Capture the cell that displays the provided text and extract its [X, Y] central coordinate. 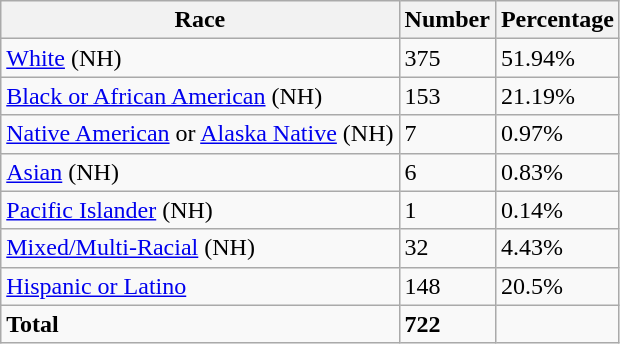
0.83% [557, 172]
Black or African American (NH) [200, 96]
6 [447, 172]
Native American or Alaska Native (NH) [200, 134]
Asian (NH) [200, 172]
Hispanic or Latino [200, 286]
1 [447, 210]
32 [447, 248]
0.14% [557, 210]
21.19% [557, 96]
Percentage [557, 20]
White (NH) [200, 58]
Race [200, 20]
4.43% [557, 248]
20.5% [557, 286]
7 [447, 134]
148 [447, 286]
Number [447, 20]
375 [447, 58]
51.94% [557, 58]
Total [200, 324]
Pacific Islander (NH) [200, 210]
153 [447, 96]
722 [447, 324]
0.97% [557, 134]
Mixed/Multi-Racial (NH) [200, 248]
